Extract the (x, y) coordinate from the center of the cell holding the provided text.  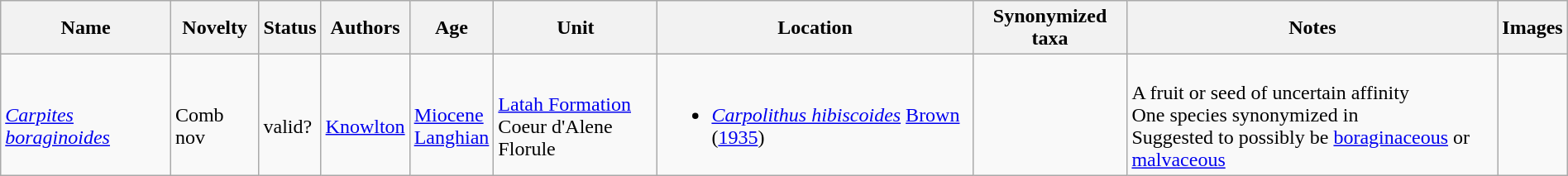
Latah FormationCoeur d'Alene Florule (576, 115)
Carpites boraginoides (86, 115)
Notes (1312, 28)
Name (86, 28)
Location (815, 28)
Comb nov (215, 115)
Knowlton (366, 115)
Synonymized taxa (1050, 28)
Status (289, 28)
Novelty (215, 28)
Unit (576, 28)
Carpolithus hibiscoides Brown (1935) (815, 115)
A fruit or seed of uncertain affinityOne species synonymized in Suggested to possibly be boraginaceous or malvaceous (1312, 115)
Images (1532, 28)
valid? (289, 115)
Age (452, 28)
Authors (366, 28)
MioceneLanghian (452, 115)
